Return the [X, Y] coordinate for the center point of the cell that contains the specified text.  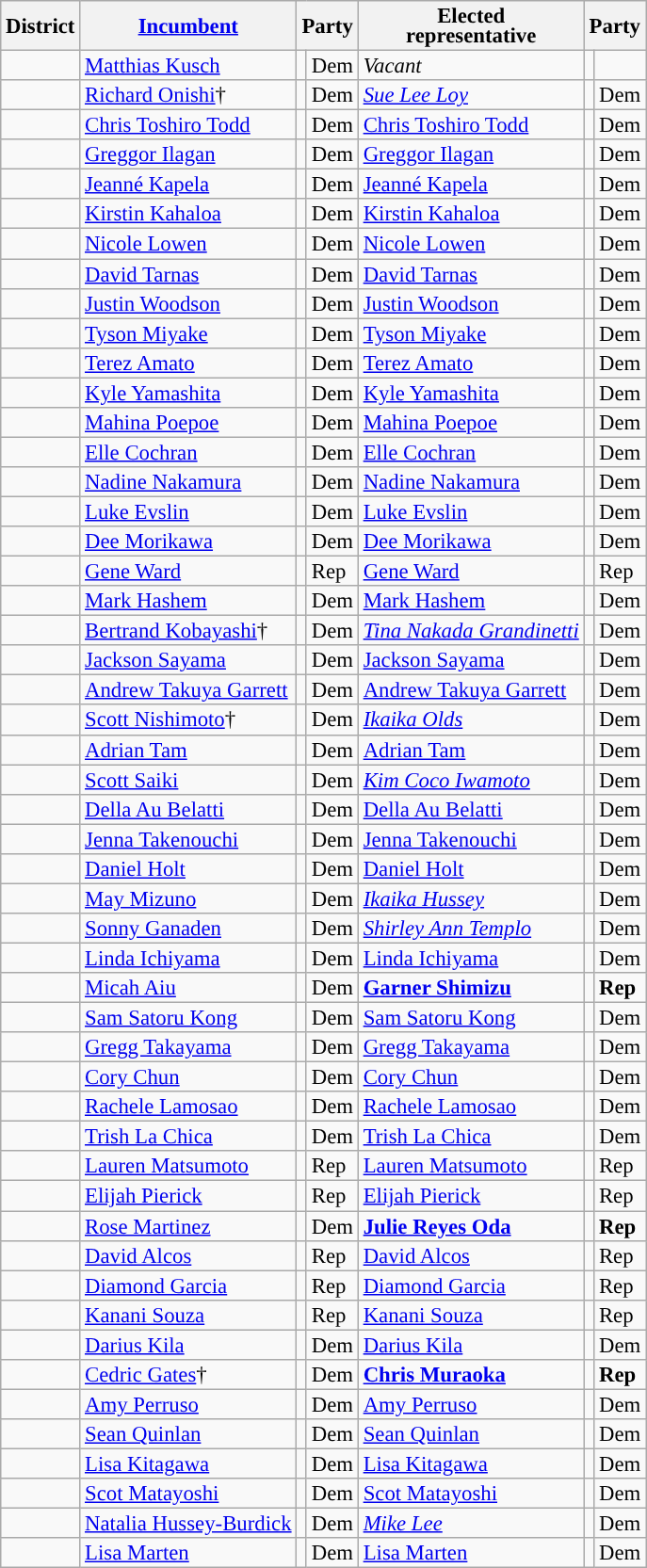
Incumbent [188, 26]
Electedrepresentative [471, 26]
Chris Muraoka [471, 1375]
Ikaika Hussey [471, 898]
Shirley Ann Templo [471, 929]
Garner Shimizu [471, 988]
Rose Martinez [188, 1226]
District [40, 26]
Scott Saiki [188, 780]
Tina Nakada Grandinetti [471, 631]
Julie Reyes Oda [471, 1226]
Richard Onishi† [188, 95]
Matthias Kusch [188, 66]
Vacant [471, 66]
Ikaika Olds [471, 720]
Natalia Hussey-Burdick [188, 1524]
Kim Coco Iwamoto [471, 780]
Cedric Gates† [188, 1375]
Sue Lee Loy [471, 95]
Mike Lee [471, 1524]
Bertrand Kobayashi† [188, 631]
May Mizuno [188, 898]
Sonny Ganaden [188, 929]
Micah Aiu [188, 988]
Scott Nishimoto† [188, 720]
